From the cell containing the given text, extract its center point as [x, y] coordinate. 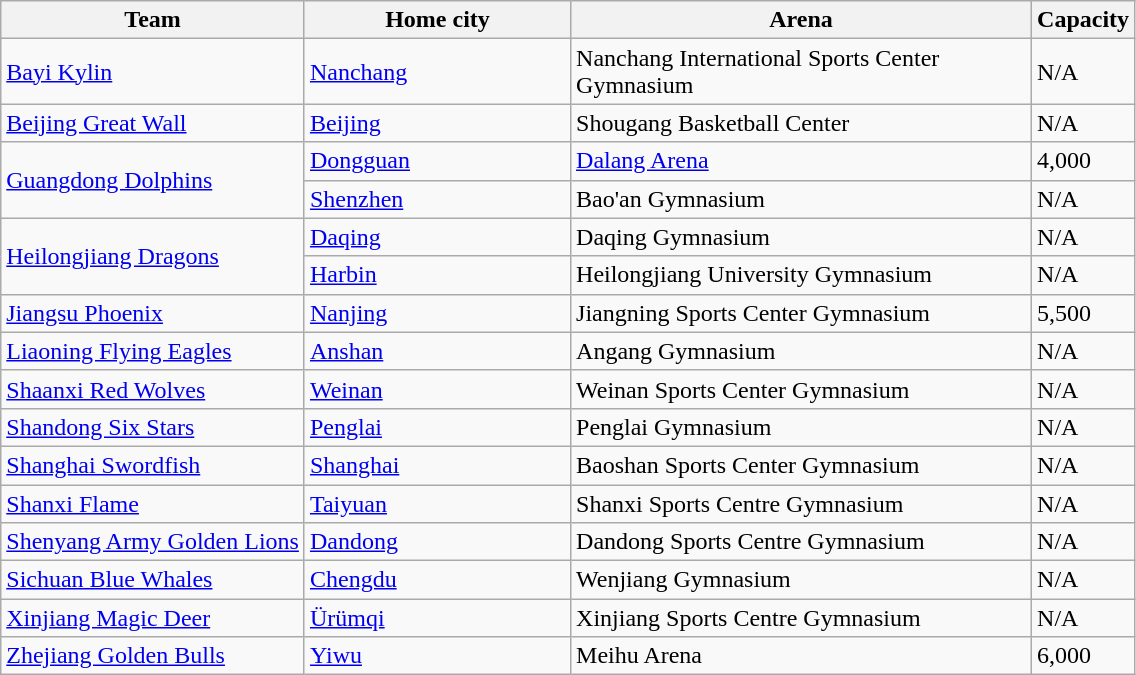
Shaanxi Red Wolves [153, 389]
Beijing [437, 123]
Guangdong Dolphins [153, 180]
Weinan Sports Center Gymnasium [802, 389]
Shanxi Flame [153, 503]
Dalang Arena [802, 161]
Daqing Gymnasium [802, 237]
Shanghai Swordfish [153, 465]
Liaoning Flying Eagles [153, 351]
Home city [437, 20]
Baoshan Sports Center Gymnasium [802, 465]
Ürümqi [437, 618]
Arena [802, 20]
Angang Gymnasium [802, 351]
Nanchang [437, 72]
5,500 [1084, 313]
Shenzhen [437, 199]
Wenjiang Gymnasium [802, 580]
Bao'an Gymnasium [802, 199]
Xinjiang Magic Deer [153, 618]
Shougang Basketball Center [802, 123]
Nanchang International Sports Center Gymnasium [802, 72]
Dongguan [437, 161]
Team [153, 20]
Beijing Great Wall [153, 123]
4,000 [1084, 161]
Heilongjiang University Gymnasium [802, 275]
Taiyuan [437, 503]
Harbin [437, 275]
Shanxi Sports Centre Gymnasium [802, 503]
Anshan [437, 351]
Capacity [1084, 20]
Jiangning Sports Center Gymnasium [802, 313]
6,000 [1084, 656]
Heilongjiang Dragons [153, 256]
Daqing [437, 237]
Meihu Arena [802, 656]
Jiangsu Phoenix [153, 313]
Yiwu [437, 656]
Shanghai [437, 465]
Dandong Sports Centre Gymnasium [802, 542]
Penglai Gymnasium [802, 427]
Shandong Six Stars [153, 427]
Nanjing [437, 313]
Weinan [437, 389]
Shenyang Army Golden Lions [153, 542]
Sichuan Blue Whales [153, 580]
Penglai [437, 427]
Bayi Kylin [153, 72]
Dandong [437, 542]
Zhejiang Golden Bulls [153, 656]
Xinjiang Sports Centre Gymnasium [802, 618]
Chengdu [437, 580]
